Detect which cell encompasses the target text, then output its [x, y] center coordinate. 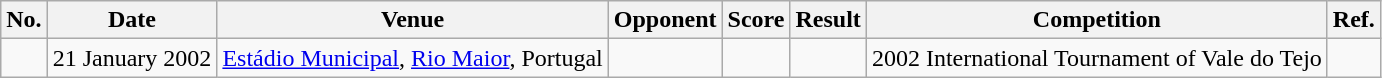
Ref. [1354, 20]
No. [24, 20]
Estádio Municipal, Rio Maior, Portugal [412, 58]
Competition [1096, 20]
Score [756, 20]
2002 International Tournament of Vale do Tejo [1096, 58]
Venue [412, 20]
Opponent [665, 20]
21 January 2002 [132, 58]
Result [828, 20]
Date [132, 20]
